Scan for the cell matching the given text and deliver its [X, Y] coordinate at center. 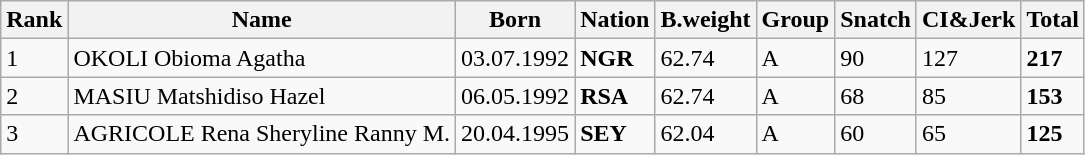
68 [876, 96]
3 [34, 134]
CI&Jerk [968, 20]
Snatch [876, 20]
Total [1053, 20]
65 [968, 134]
SEY [615, 134]
03.07.1992 [516, 58]
06.05.1992 [516, 96]
90 [876, 58]
127 [968, 58]
217 [1053, 58]
Rank [34, 20]
60 [876, 134]
Nation [615, 20]
125 [1053, 134]
20.04.1995 [516, 134]
Group [796, 20]
85 [968, 96]
OKOLI Obioma Agatha [262, 58]
RSA [615, 96]
AGRICOLE Rena Sheryline Ranny M. [262, 134]
153 [1053, 96]
B.weight [706, 20]
62.04 [706, 134]
MASIU Matshidiso Hazel [262, 96]
2 [34, 96]
Born [516, 20]
Name [262, 20]
NGR [615, 58]
1 [34, 58]
